Scan for the cell matching the given text and deliver its (x, y) coordinate at center. 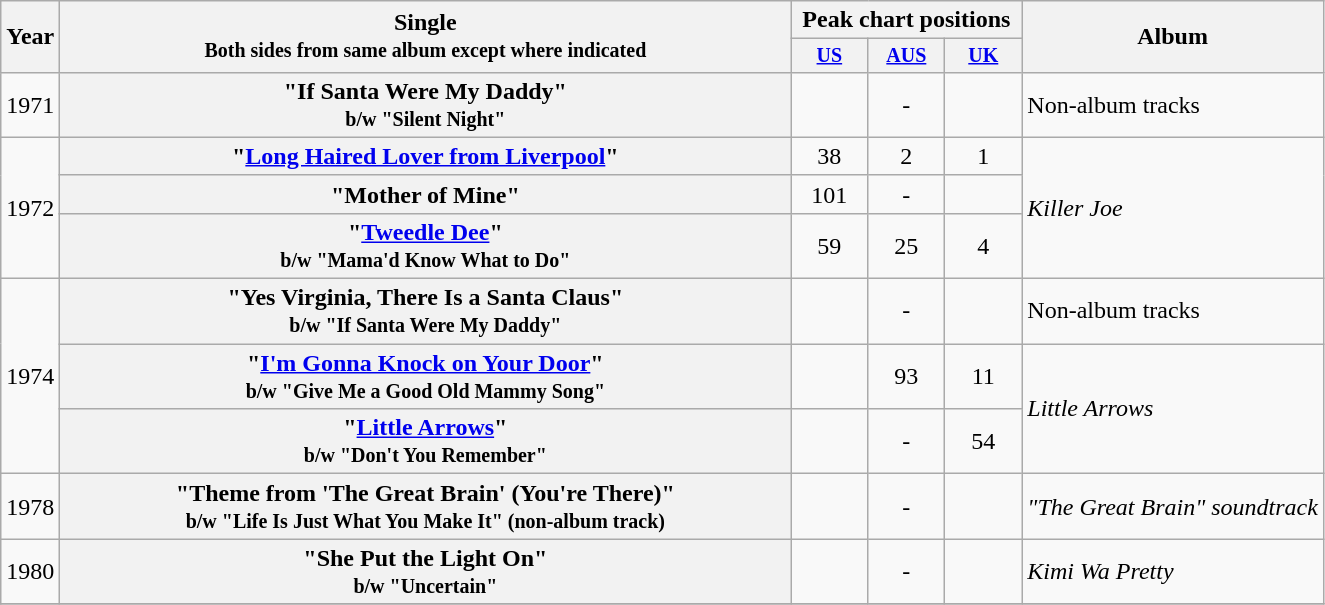
54 (984, 442)
"She Put the Light On"b/w "Uncertain" (426, 572)
Album (1173, 37)
"Yes Virginia, There Is a Santa Claus"b/w "If Santa Were My Daddy" (426, 312)
Kimi Wa Pretty (1173, 572)
UK (984, 56)
"Tweedle Dee"b/w "Mama'd Know What to Do" (426, 246)
Killer Joe (1173, 208)
1971 (30, 104)
38 (830, 156)
US (830, 56)
1980 (30, 572)
2 (906, 156)
"I'm Gonna Knock on Your Door"b/w "Give Me a Good Old Mammy Song" (426, 376)
SingleBoth sides from same album except where indicated (426, 37)
"Theme from 'The Great Brain' (You're There)"b/w "Life Is Just What You Make It" (non-album track) (426, 506)
1974 (30, 376)
"The Great Brain" soundtrack (1173, 506)
"Little Arrows"b/w "Don't You Remember" (426, 442)
4 (984, 246)
1972 (30, 208)
25 (906, 246)
"If Santa Were My Daddy"b/w "Silent Night" (426, 104)
Little Arrows (1173, 409)
11 (984, 376)
1 (984, 156)
93 (906, 376)
Peak chart positions (906, 20)
"Long Haired Lover from Liverpool" (426, 156)
101 (830, 194)
59 (830, 246)
"Mother of Mine" (426, 194)
Year (30, 37)
AUS (906, 56)
1978 (30, 506)
